Detect which cell encompasses the target text, then output its (x, y) center coordinate. 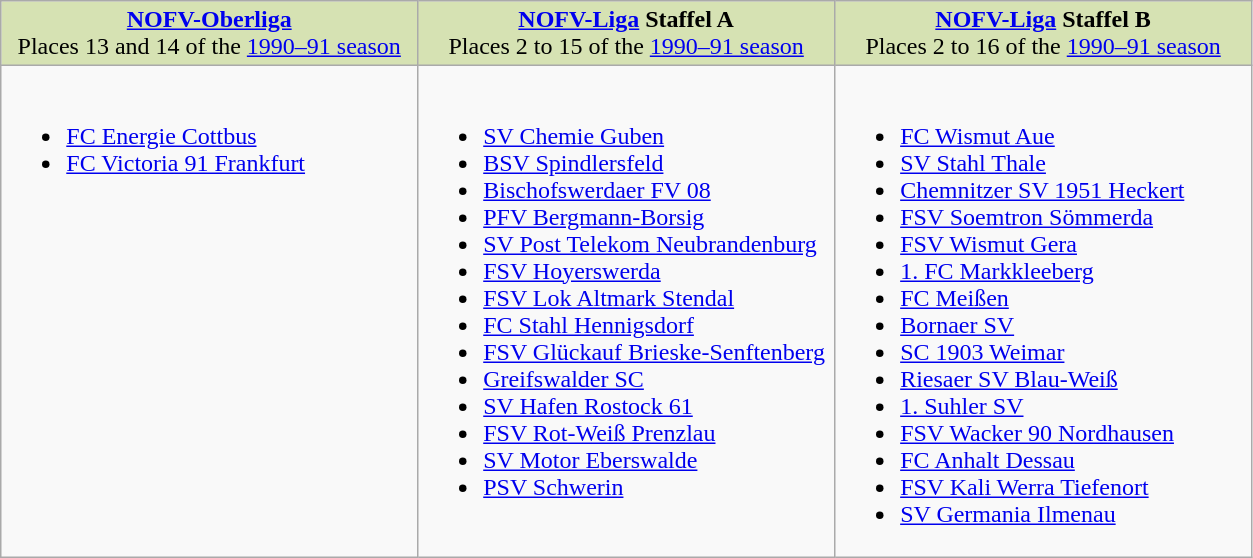
NOFV-Liga Staffel APlaces 2 to 15 of the 1990–91 season (626, 34)
FC Energie CottbusFC Victoria 91 Frankfurt (210, 312)
NOFV-OberligaPlaces 13 and 14 of the 1990–91 season (210, 34)
NOFV-Liga Staffel BPlaces 2 to 16 of the 1990–91 season (1044, 34)
